Return the [X, Y] coordinate for the center point of the cell that contains the specified text.  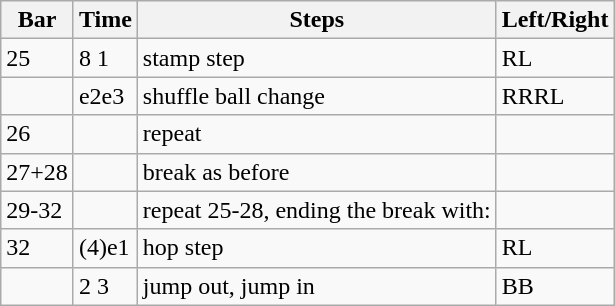
BB [555, 286]
2 3 [105, 286]
break as before [316, 172]
32 [38, 248]
shuffle ball change [316, 96]
hop step [316, 248]
29-32 [38, 210]
25 [38, 58]
repeat [316, 134]
8 1 [105, 58]
Steps [316, 20]
(4)e1 [105, 248]
27+28 [38, 172]
Bar [38, 20]
jump out, jump in [316, 286]
RRRL [555, 96]
26 [38, 134]
e2e3 [105, 96]
stamp step [316, 58]
repeat 25-28, ending the break with: [316, 210]
Left/Right [555, 20]
Time [105, 20]
